Output the (x, y) coordinate of the center of the cell containing the given text.  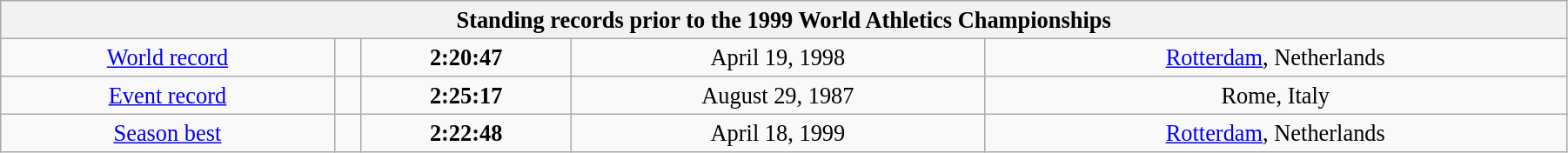
Standing records prior to the 1999 World Athletics Championships (784, 19)
April 18, 1999 (778, 133)
World record (167, 57)
Event record (167, 95)
2:22:48 (466, 133)
2:25:17 (466, 95)
August 29, 1987 (778, 95)
April 19, 1998 (778, 57)
Season best (167, 133)
Rome, Italy (1276, 95)
2:20:47 (466, 57)
